For the text-containing cell, return its midpoint in (X, Y) coordinate format. 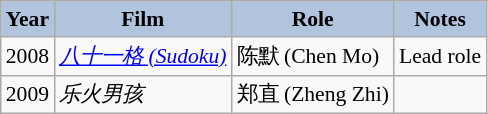
陈默 (Chen Mo) (312, 56)
乐火男孩 (142, 94)
2008 (28, 56)
Year (28, 19)
Lead role (440, 56)
Role (312, 19)
郑直 (Zheng Zhi) (312, 94)
八十一格 (Sudoku) (142, 56)
2009 (28, 94)
Film (142, 19)
Notes (440, 19)
